Find where the given text appears and provide that cell's center as [X, Y] coordinate. 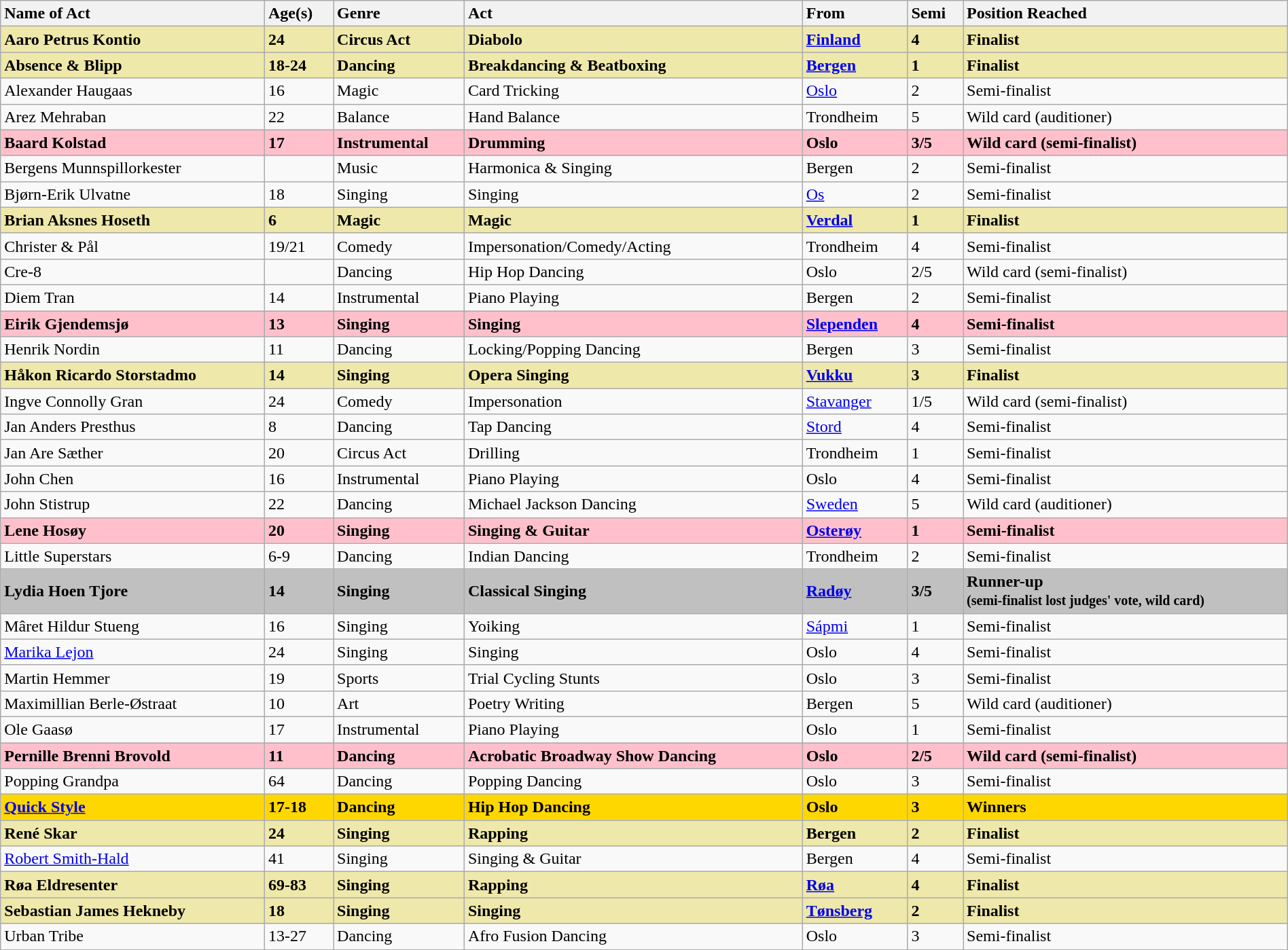
Os [855, 194]
Urban Tribe [133, 936]
Robert Smith-Hald [133, 859]
18-24 [299, 65]
Håkon Ricardo Storstadmo [133, 376]
13-27 [299, 936]
Lydia Hoen Tjore [133, 591]
Classical Singing [633, 591]
Sports [399, 678]
Art [399, 704]
Ingve Connolly Gran [133, 401]
Verdal [855, 220]
Locking/Popping Dancing [633, 350]
17-18 [299, 807]
Impersonation [633, 401]
Popping Grandpa [133, 782]
69-83 [299, 885]
Pernille Brenni Brovold [133, 756]
Vukku [855, 376]
Age(s) [299, 14]
Runner-up (semi-finalist lost judges' vote, wild card) [1126, 591]
13 [299, 324]
Jan Are Sæther [133, 453]
Indian Dancing [633, 556]
Stord [855, 427]
Card Tricking [633, 91]
Diabolo [633, 39]
Baard Kolstad [133, 143]
Name of Act [133, 14]
From [855, 14]
Brian Aksnes Hoseth [133, 220]
Music [399, 168]
Røa [855, 885]
6-9 [299, 556]
John Chen [133, 479]
Breakdancing & Beatboxing [633, 65]
Aaro Petrus Kontio [133, 39]
Alexander Haugaas [133, 91]
Slependen [855, 324]
Lene Hosøy [133, 530]
Drumming [633, 143]
Bjørn-Erik Ulvatne [133, 194]
10 [299, 704]
John Stistrup [133, 505]
Stavanger [855, 401]
Jan Anders Presthus [133, 427]
19/21 [299, 246]
Eirik Gjendemsjø [133, 324]
Sápmi [855, 626]
Mâret Hildur Stueng [133, 626]
Winners [1126, 807]
Little Superstars [133, 556]
Position Reached [1126, 14]
Drilling [633, 453]
Henrik Nordin [133, 350]
Quick Style [133, 807]
19 [299, 678]
Tap Dancing [633, 427]
Opera Singing [633, 376]
Poetry Writing [633, 704]
Popping Dancing [633, 782]
Bergens Munnspillorkester [133, 168]
Maximillian Berle-Østraat [133, 704]
Semi [935, 14]
Diem Tran [133, 297]
Osterøy [855, 530]
Trial Cycling Stunts [633, 678]
41 [299, 859]
Radøy [855, 591]
Ole Gaasø [133, 729]
René Skar [133, 833]
Sweden [855, 505]
Arez Mehraban [133, 117]
1/5 [935, 401]
Genre [399, 14]
Sebastian James Hekneby [133, 911]
6 [299, 220]
64 [299, 782]
Impersonation/Comedy/Acting [633, 246]
Absence & Blipp [133, 65]
Afro Fusion Dancing [633, 936]
Act [633, 14]
Cre-8 [133, 272]
Christer & Pål [133, 246]
Hand Balance [633, 117]
Harmonica & Singing [633, 168]
Røa Eldresenter [133, 885]
Finland [855, 39]
Martin Hemmer [133, 678]
Marika Lejon [133, 652]
Acrobatic Broadway Show Dancing [633, 756]
Balance [399, 117]
Tønsberg [855, 911]
Michael Jackson Dancing [633, 505]
Yoiking [633, 626]
8 [299, 427]
